Extract the (x, y) coordinate from the center of the cell holding the provided text.  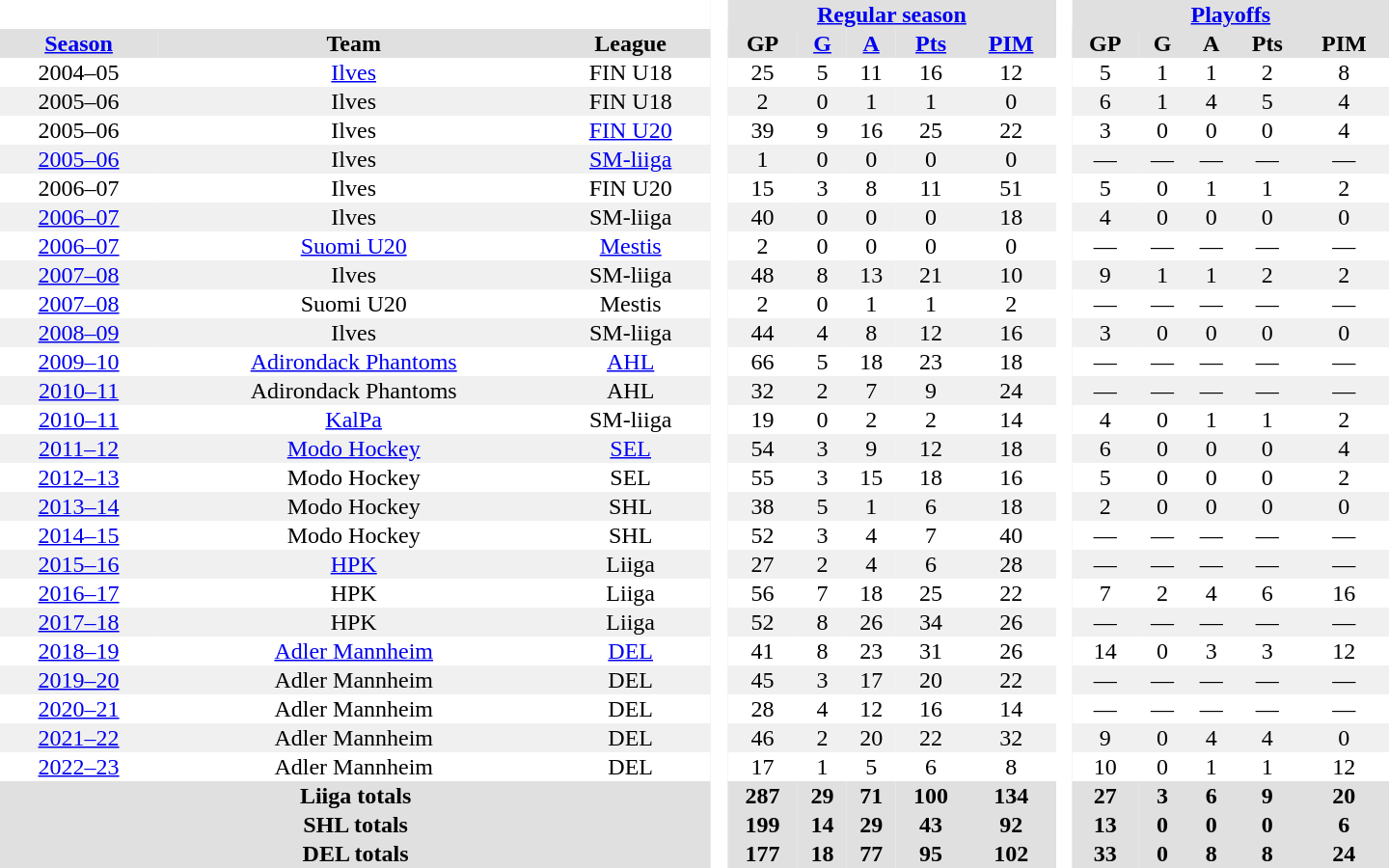
43 (930, 825)
34 (930, 622)
Liiga totals (355, 796)
41 (762, 651)
Playoffs (1231, 14)
56 (762, 593)
2009–10 (79, 362)
51 (1011, 188)
33 (1105, 854)
2017–18 (79, 622)
DEL totals (355, 854)
2019–20 (79, 680)
2016–17 (79, 593)
48 (762, 275)
199 (762, 825)
95 (930, 854)
2014–15 (79, 535)
2008–09 (79, 333)
2021–22 (79, 738)
45 (762, 680)
2020–21 (79, 709)
Season (79, 43)
100 (930, 796)
SHL totals (355, 825)
League (631, 43)
39 (762, 130)
92 (1011, 825)
77 (872, 854)
134 (1011, 796)
2011–12 (79, 448)
102 (1011, 854)
54 (762, 448)
2004–05 (79, 72)
177 (762, 854)
Regular season (891, 14)
71 (872, 796)
2012–13 (79, 477)
55 (762, 477)
31 (930, 651)
44 (762, 333)
66 (762, 362)
21 (930, 275)
287 (762, 796)
Team (353, 43)
2018–19 (79, 651)
2015–16 (79, 564)
19 (762, 420)
2022–23 (79, 767)
KalPa (353, 420)
38 (762, 506)
46 (762, 738)
2013–14 (79, 506)
